Locate the cell with the specified text and output its [x, y] center coordinate. 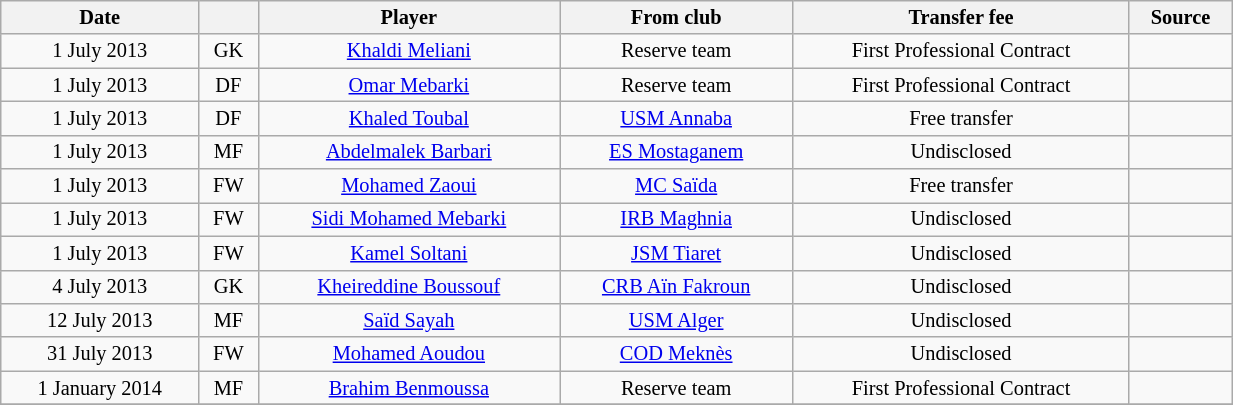
Khaled Toubal [409, 118]
Brahim Benmoussa [409, 388]
IRB Maghnia [676, 219]
Date [100, 17]
Abdelmalek Barbari [409, 152]
From club [676, 17]
COD Meknès [676, 354]
ES Mostaganem [676, 152]
Player [409, 17]
Transfer fee [962, 17]
USM Annaba [676, 118]
31 July 2013 [100, 354]
Khaldi Meliani [409, 51]
CRB Aïn Fakroun [676, 287]
1 January 2014 [100, 388]
Omar Mebarki [409, 85]
12 July 2013 [100, 320]
Sidi Mohamed Mebarki [409, 219]
Mohamed Zaoui [409, 186]
JSM Tiaret [676, 253]
MC Saïda [676, 186]
Saïd Sayah [409, 320]
Kheireddine Boussouf [409, 287]
4 July 2013 [100, 287]
Mohamed Aoudou [409, 354]
Kamel Soltani [409, 253]
USM Alger [676, 320]
Source [1180, 17]
